Scan for the cell matching the given text and deliver its (x, y) coordinate at center. 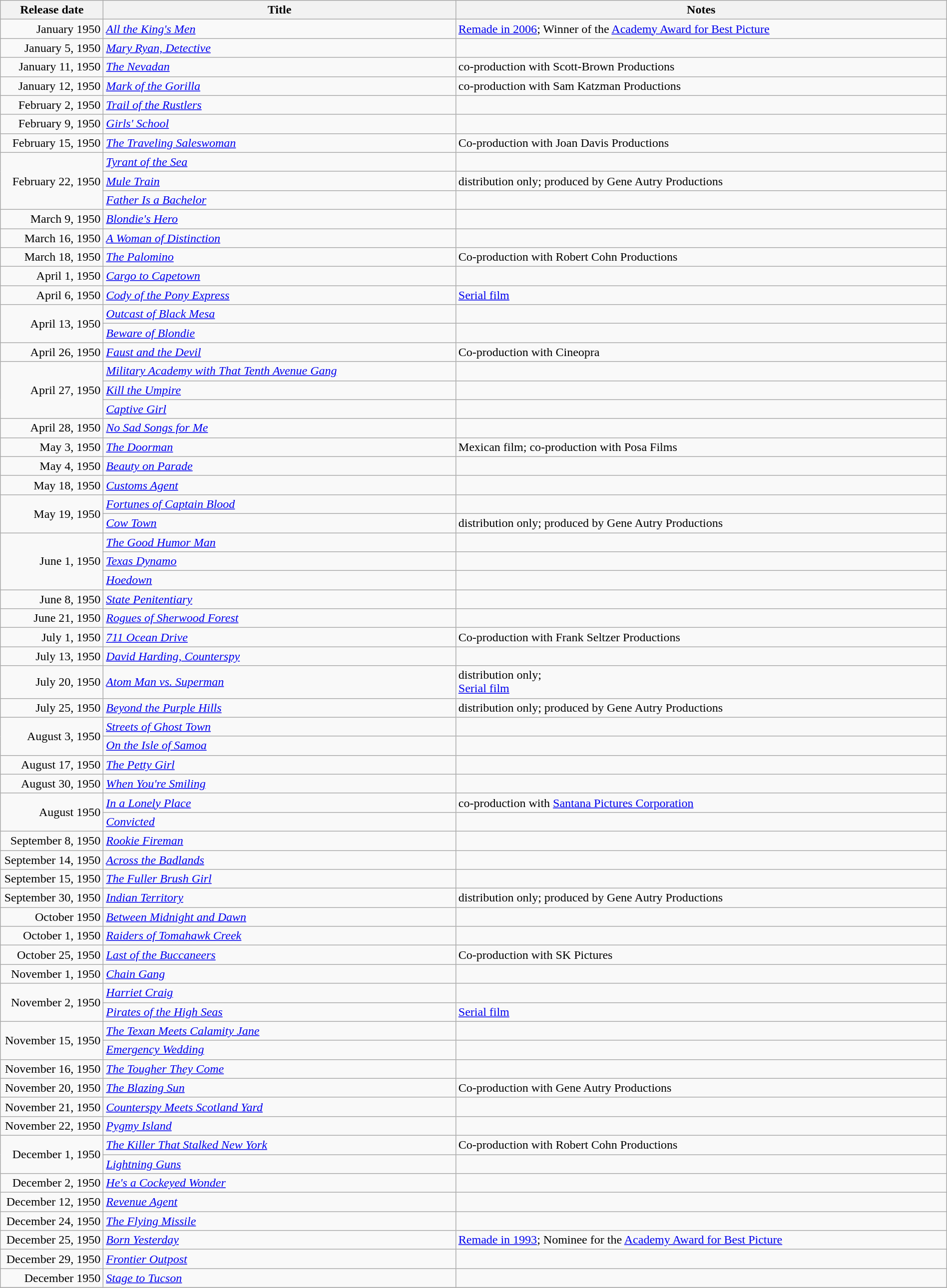
Between Midnight and Dawn (280, 917)
April 1, 1950 (52, 276)
October 1950 (52, 917)
Tyrant of the Sea (280, 162)
The Killer That Stalked New York (280, 1145)
July 1, 1950 (52, 637)
The Nevadan (280, 67)
April 28, 1950 (52, 428)
Release date (52, 10)
On the Isle of Samoa (280, 746)
Counterspy Meets Scotland Yard (280, 1107)
Fortunes of Captain Blood (280, 504)
July 20, 1950 (52, 682)
February 15, 1950 (52, 143)
Rogues of Sherwood Forest (280, 618)
Co-production with Cineopra (701, 352)
co-production with Sam Katzman Productions (701, 86)
October 1, 1950 (52, 936)
July 25, 1950 (52, 708)
Outcast of Black Mesa (280, 314)
Beyond the Purple Hills (280, 708)
Convicted (280, 822)
April 13, 1950 (52, 324)
Trail of the Rustlers (280, 105)
April 27, 1950 (52, 390)
June 8, 1950 (52, 599)
December 1950 (52, 1278)
Texas Dynamo (280, 561)
The Traveling Saleswoman (280, 143)
June 21, 1950 (52, 618)
September 30, 1950 (52, 898)
Chain Gang (280, 974)
February 2, 1950 (52, 105)
November 20, 1950 (52, 1088)
Faust and the Devil (280, 352)
The Flying Missile (280, 1221)
September 15, 1950 (52, 879)
May 18, 1950 (52, 485)
November 15, 1950 (52, 1040)
Notes (701, 10)
Kill the Umpire (280, 390)
Across the Badlands (280, 859)
Beauty on Parade (280, 466)
Streets of Ghost Town (280, 727)
Military Academy with That Tenth Avenue Gang (280, 371)
Father Is a Bachelor (280, 200)
The Petty Girl (280, 765)
Stage to Tucson (280, 1278)
Co-production with Gene Autry Productions (701, 1088)
Remade in 2006; Winner of the Academy Award for Best Picture (701, 29)
The Doorman (280, 447)
Indian Territory (280, 898)
November 16, 1950 (52, 1069)
Harriet Craig (280, 993)
co-production with Scott-Brown Productions (701, 67)
Pirates of the High Seas (280, 1012)
Co-production with Frank Seltzer Productions (701, 637)
January 5, 1950 (52, 48)
Lightning Guns (280, 1164)
distribution only;Serial film (701, 682)
April 26, 1950 (52, 352)
In a Lonely Place (280, 803)
May 3, 1950 (52, 447)
May 19, 1950 (52, 513)
July 13, 1950 (52, 656)
January 11, 1950 (52, 67)
April 6, 1950 (52, 295)
Cow Town (280, 523)
The Fuller Brush Girl (280, 879)
March 9, 1950 (52, 219)
Co-production with Joan Davis Productions (701, 143)
Cody of the Pony Express (280, 295)
November 2, 1950 (52, 1002)
Revenue Agent (280, 1202)
A Woman of Distinction (280, 238)
Emergency Wedding (280, 1050)
State Penitentiary (280, 599)
Rookie Fireman (280, 841)
No Sad Songs for Me (280, 428)
Mexican film; co-production with Posa Films (701, 447)
Beware of Blondie (280, 333)
Remade in 1993; Nominee for the Academy Award for Best Picture (701, 1240)
The Good Humor Man (280, 542)
December 2, 1950 (52, 1183)
November 22, 1950 (52, 1126)
November 21, 1950 (52, 1107)
March 16, 1950 (52, 238)
August 17, 1950 (52, 765)
Girls' School (280, 124)
All the King's Men (280, 29)
February 9, 1950 (52, 124)
The Blazing Sun (280, 1088)
May 4, 1950 (52, 466)
The Tougher They Come (280, 1069)
August 30, 1950 (52, 784)
When You're Smiling (280, 784)
December 29, 1950 (52, 1259)
Mark of the Gorilla (280, 86)
January 1950 (52, 29)
September 14, 1950 (52, 859)
January 12, 1950 (52, 86)
December 24, 1950 (52, 1221)
Cargo to Capetown (280, 276)
Born Yesterday (280, 1240)
co-production with Santana Pictures Corporation (701, 803)
Atom Man vs. Superman (280, 682)
March 18, 1950 (52, 257)
Frontier Outpost (280, 1259)
November 1, 1950 (52, 974)
Captive Girl (280, 409)
Last of the Buccaneers (280, 955)
Pygmy Island (280, 1126)
December 1, 1950 (52, 1154)
February 22, 1950 (52, 181)
Co-production with SK Pictures (701, 955)
August 3, 1950 (52, 736)
June 1, 1950 (52, 561)
September 8, 1950 (52, 841)
The Texan Meets Calamity Jane (280, 1031)
Mule Train (280, 181)
David Harding, Counterspy (280, 656)
August 1950 (52, 812)
He's a Cockeyed Wonder (280, 1183)
The Palomino (280, 257)
Blondie's Hero (280, 219)
Raiders of Tomahawk Creek (280, 936)
Mary Ryan, Detective (280, 48)
Hoedown (280, 580)
711 Ocean Drive (280, 637)
December 12, 1950 (52, 1202)
Title (280, 10)
October 25, 1950 (52, 955)
Customs Agent (280, 485)
December 25, 1950 (52, 1240)
